Identify which cell holds the provided text, then report its [x, y] central coordinate. 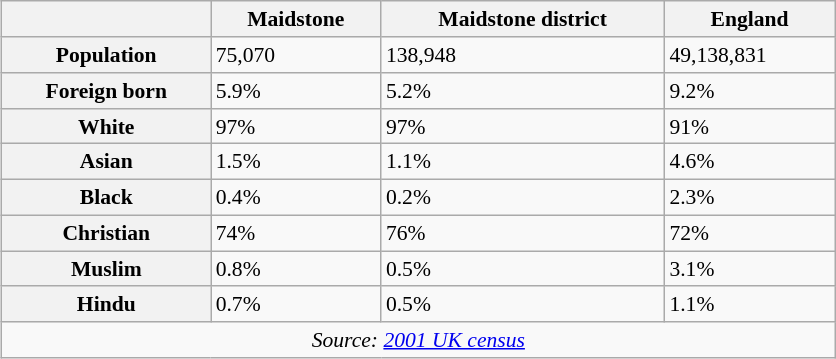
Hindu [106, 304]
Christian [106, 233]
76% [523, 233]
5.2% [523, 91]
1.5% [296, 162]
72% [749, 233]
4.6% [749, 162]
0.8% [296, 269]
Population [106, 55]
0.2% [523, 197]
Maidstone district [523, 19]
Source: 2001 UK census [418, 340]
138,948 [523, 55]
91% [749, 126]
75,070 [296, 55]
49,138,831 [749, 55]
0.4% [296, 197]
White [106, 126]
74% [296, 233]
England [749, 19]
Black [106, 197]
2.3% [749, 197]
5.9% [296, 91]
0.7% [296, 304]
Foreign born [106, 91]
3.1% [749, 269]
Maidstone [296, 19]
Asian [106, 162]
Muslim [106, 269]
9.2% [749, 91]
